Extract the (x, y) coordinate from the center of the cell holding the provided text.  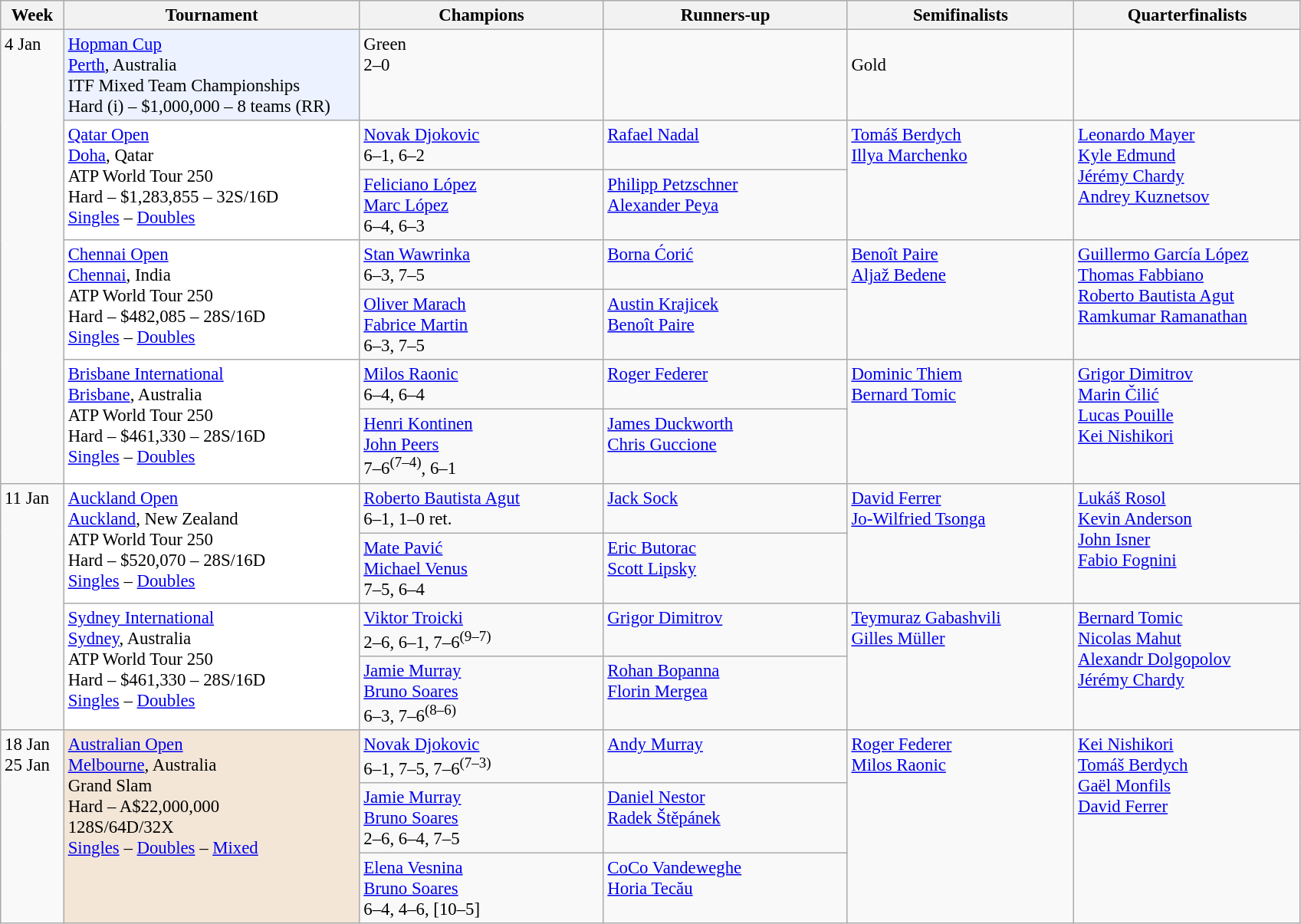
Guillermo García López Thomas Fabbiano Roberto Bautista Agut Ramkumar Ramanathan (1188, 300)
Grigor Dimitrov Marin Čilić Lucas Pouille Kei Nishikori (1188, 422)
Eric Butorac Scott Lipsky (725, 568)
Qatar Open Doha, QatarATP World Tour 250Hard – $1,283,855 – 32S/16D Singles – Doubles (212, 180)
Novak Djokovic6–1, 6–2 (481, 146)
Brisbane International Brisbane, AustraliaATP World Tour 250Hard – $461,330 – 28S/16DSingles – Doubles (212, 422)
Oliver Marach Fabrice Martin6–3, 7–5 (481, 325)
18 Jan25 Jan (32, 827)
Runners-up (725, 15)
Champions (481, 15)
Lukáš Rosol Kevin Anderson John Isner Fabio Fognini (1188, 543)
11 Jan (32, 607)
Mate Pavić Michael Venus7–5, 6–4 (481, 568)
James Duckworth Chris Guccione (725, 446)
Auckland Open Auckland, New Zealand ATP World Tour 250Hard – $520,070 – 28S/16D Singles – Doubles (212, 543)
Stan Wawrinka6–3, 7–5 (481, 265)
Dominic Thiem Bernard Tomic (961, 422)
Semifinalists (961, 15)
Week (32, 15)
Elena Vesnina Bruno Soares 6–4, 4–6, [10–5] (481, 889)
Chennai Open Chennai, IndiaATP World Tour 250Hard – $482,085 – 28S/16DSingles – Doubles (212, 300)
Quarterfinalists (1188, 15)
Tomáš Berdych Illya Marchenko (961, 180)
Andy Murray (725, 756)
Novak Djokovic6–1, 7–5, 7–6(7–3) (481, 756)
Jack Sock (725, 508)
Green2–0 (481, 75)
Jamie Murray Bruno Soares2–6, 6–4, 7–5 (481, 818)
Grigor Dimitrov (725, 629)
Jamie Murray Bruno Soares6–3, 7–6(8–6) (481, 693)
Teymuraz Gabashvili Gilles Müller (961, 666)
Henri Kontinen John Peers7–6(7–4), 6–1 (481, 446)
Hopman CupPerth, AustraliaITF Mixed Team Championships Hard (i) – $1,000,000 – 8 teams (RR) (212, 75)
Roger Federer Milos Raonic (961, 827)
Roger Federer (725, 385)
Benoît Paire Aljaž Bedene (961, 300)
Daniel Nestor Radek Štěpánek (725, 818)
Australian Open Melbourne, AustraliaGrand SlamHard – A$22,000,000128S/64D/32XSingles – Doubles – Mixed (212, 827)
Gold (961, 75)
Leonardo Mayer Kyle Edmund Jérémy Chardy Andrey Kuznetsov (1188, 180)
Kei Nishikori Tomáš Berdych Gaël Monfils David Ferrer (1188, 827)
Austin Krajicek Benoît Paire (725, 325)
Philipp Petzschner Alexander Peya (725, 206)
David Ferrer Jo-Wilfried Tsonga (961, 543)
4 Jan (32, 257)
CoCo Vandeweghe Horia Tecău (725, 889)
Sydney International Sydney, AustraliaATP World Tour 250Hard – $461,330 – 28S/16D Singles – Doubles (212, 666)
Feliciano López Marc López6–4, 6–3 (481, 206)
Roberto Bautista Agut6–1, 1–0 ret. (481, 508)
Rafael Nadal (725, 146)
Tournament (212, 15)
Milos Raonic 6–4, 6–4 (481, 385)
Viktor Troicki2–6, 6–1, 7–6(9–7) (481, 629)
Bernard Tomic Nicolas Mahut Alexandr Dolgopolov Jérémy Chardy (1188, 666)
Rohan Bopanna Florin Mergea (725, 693)
Borna Ćorić (725, 265)
